Capture the cell that displays the provided text and extract its [x, y] central coordinate. 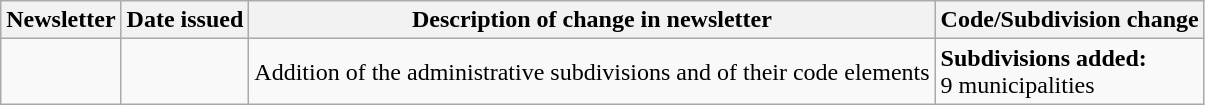
Subdivisions added: 9 municipalities [1070, 72]
Addition of the administrative subdivisions and of their code elements [592, 72]
Date issued [185, 20]
Newsletter [61, 20]
Code/Subdivision change [1070, 20]
Description of change in newsletter [592, 20]
